Determine the [X, Y] coordinate at the center of the cell enclosing the given text.  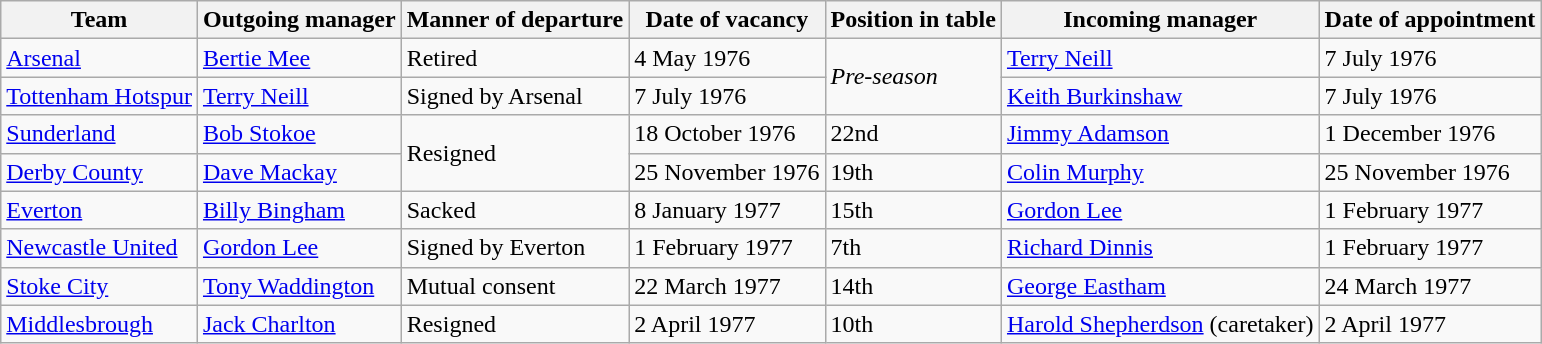
Signed by Everton [514, 248]
Everton [100, 210]
22nd [913, 134]
4 May 1976 [727, 58]
Stoke City [100, 286]
Tottenham Hotspur [100, 96]
Team [100, 20]
Richard Dinnis [1160, 248]
8 January 1977 [727, 210]
14th [913, 286]
19th [913, 172]
Derby County [100, 172]
10th [913, 324]
Date of vacancy [727, 20]
Tony Waddington [299, 286]
Manner of departure [514, 20]
Harold Shepherdson (caretaker) [1160, 324]
Arsenal [100, 58]
Jack Charlton [299, 324]
Signed by Arsenal [514, 96]
Incoming manager [1160, 20]
18 October 1976 [727, 134]
Newcastle United [100, 248]
Keith Burkinshaw [1160, 96]
Jimmy Adamson [1160, 134]
22 March 1977 [727, 286]
Billy Bingham [299, 210]
Middlesbrough [100, 324]
15th [913, 210]
Bob Stokoe [299, 134]
Bertie Mee [299, 58]
7th [913, 248]
Sacked [514, 210]
1 December 1976 [1430, 134]
Retired [514, 58]
Date of appointment [1430, 20]
George Eastham [1160, 286]
Dave Mackay [299, 172]
24 March 1977 [1430, 286]
Pre-season [913, 77]
Sunderland [100, 134]
Position in table [913, 20]
Colin Murphy [1160, 172]
Mutual consent [514, 286]
Outgoing manager [299, 20]
